From the cell containing the given text, extract its center point as [X, Y] coordinate. 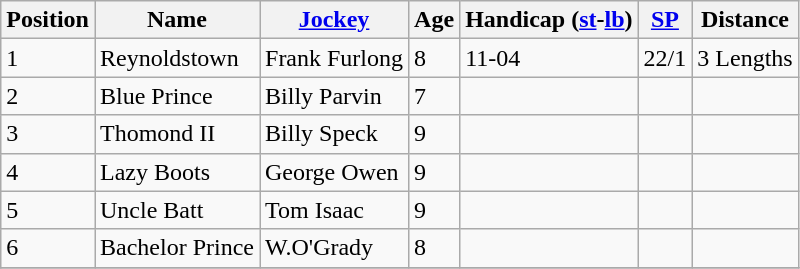
Age [434, 20]
6 [48, 248]
Billy Speck [334, 134]
Reynoldstown [176, 58]
Distance [745, 20]
W.O'Grady [334, 248]
George Owen [334, 172]
7 [434, 96]
Frank Furlong [334, 58]
Tom Isaac [334, 210]
SP [665, 20]
Thomond II [176, 134]
4 [48, 172]
Blue Prince [176, 96]
3 Lengths [745, 58]
11-04 [549, 58]
Name [176, 20]
Billy Parvin [334, 96]
Uncle Batt [176, 210]
Jockey [334, 20]
Handicap (st-lb) [549, 20]
22/1 [665, 58]
3 [48, 134]
Bachelor Prince [176, 248]
5 [48, 210]
2 [48, 96]
1 [48, 58]
Lazy Boots [176, 172]
Position [48, 20]
